Return the [x, y] coordinate for the center point of the cell that contains the specified text.  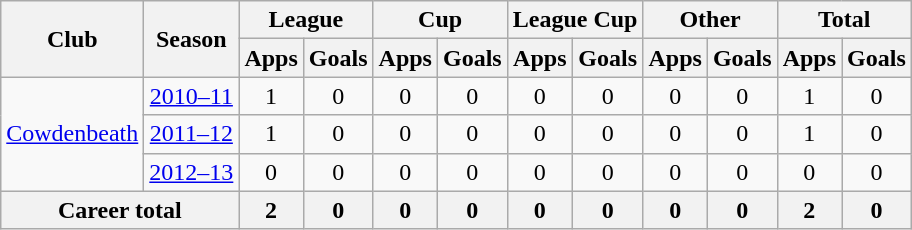
League Cup [575, 20]
2011–12 [192, 134]
League [306, 20]
2010–11 [192, 96]
Club [72, 39]
Season [192, 39]
Career total [120, 210]
Cowdenbeath [72, 134]
Other [710, 20]
Total [844, 20]
Cup [440, 20]
2012–13 [192, 172]
